Search for the cell housing the specified text and yield its [X, Y] center coordinate. 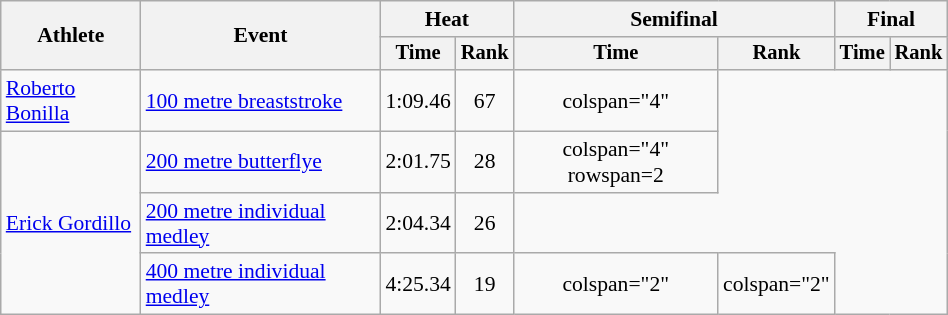
Semifinal [674, 19]
28 [485, 162]
colspan="4" [616, 100]
Roberto Bonilla [71, 100]
2:01.75 [418, 162]
Athlete [71, 36]
200 metre individual medley [261, 224]
200 metre butterflye [261, 162]
67 [485, 100]
4:25.34 [418, 284]
1:09.46 [418, 100]
Final [892, 19]
Heat [446, 19]
19 [485, 284]
colspan="4" rowspan=2 [616, 162]
Event [261, 36]
26 [485, 224]
Erick Gordillo [71, 224]
400 metre individual medley [261, 284]
100 metre breaststroke [261, 100]
2:04.34 [418, 224]
